Extract the (x, y) coordinate from the center of the cell holding the provided text.  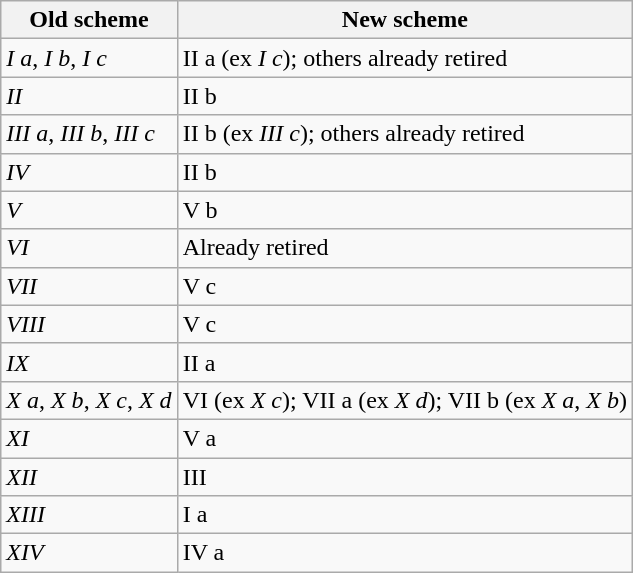
XIII (89, 515)
VIII (89, 324)
VI (89, 248)
IX (89, 362)
V (89, 210)
Already retired (404, 248)
New scheme (404, 20)
II b (ex III c); others already retired (404, 134)
XIV (89, 553)
IV (89, 172)
VI (ex X c); VII a (ex X d); VII b (ex X a, X b) (404, 400)
XII (89, 477)
III (404, 477)
Old scheme (89, 20)
III a, III b, III c (89, 134)
II a (404, 362)
V b (404, 210)
II a (ex I c); others already retired (404, 58)
XI (89, 438)
I a, I b, I c (89, 58)
II (89, 96)
IV a (404, 553)
VII (89, 286)
V a (404, 438)
X a, X b, X c, X d (89, 400)
I a (404, 515)
